Locate the cell with the specified text and output its (X, Y) center coordinate. 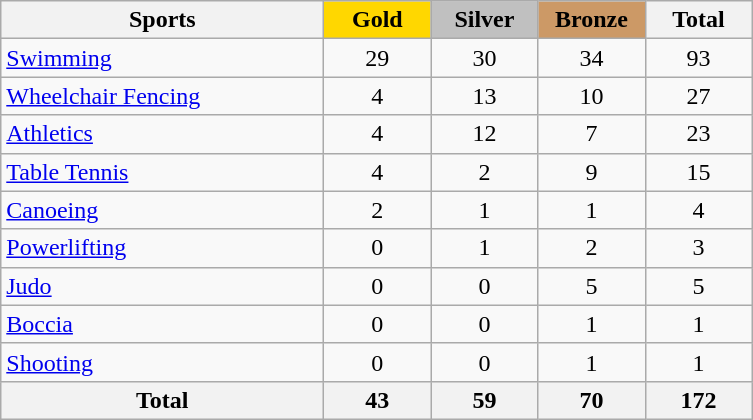
Table Tennis (162, 172)
Silver (484, 20)
10 (592, 96)
Athletics (162, 134)
13 (484, 96)
9 (592, 172)
Bronze (592, 20)
3 (698, 248)
70 (592, 400)
Boccia (162, 324)
7 (592, 134)
27 (698, 96)
Judo (162, 286)
Sports (162, 20)
Shooting (162, 362)
59 (484, 400)
12 (484, 134)
172 (698, 400)
30 (484, 58)
Powerlifting (162, 248)
Swimming (162, 58)
Gold (378, 20)
34 (592, 58)
15 (698, 172)
43 (378, 400)
Wheelchair Fencing (162, 96)
23 (698, 134)
Canoeing (162, 210)
29 (378, 58)
93 (698, 58)
